Capture the cell that displays the provided text and extract its [x, y] central coordinate. 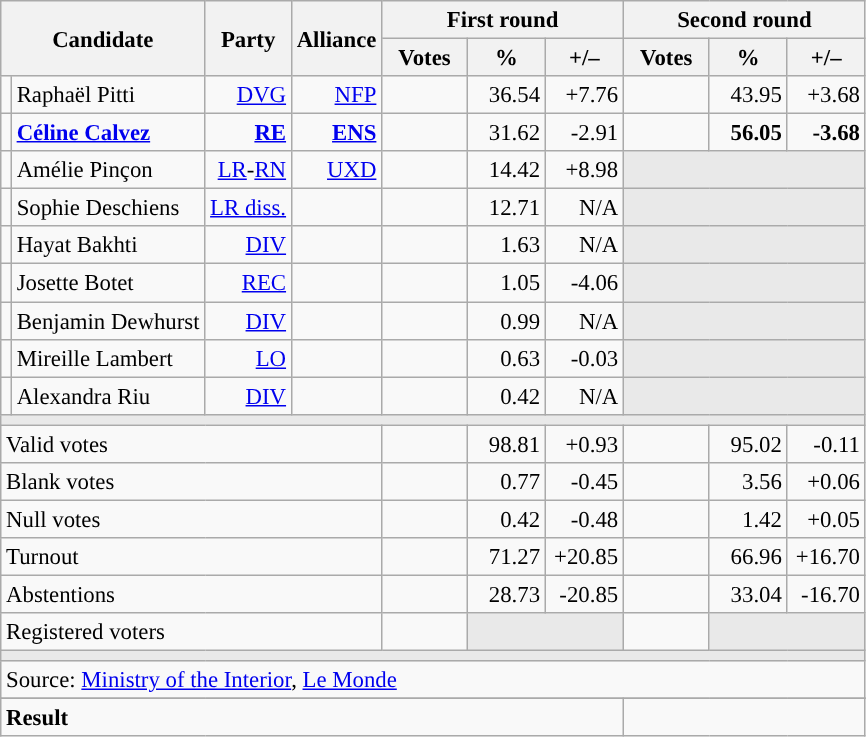
NFP [336, 95]
+3.68 [826, 95]
Josette Botet [108, 283]
ENS [336, 133]
+0.06 [826, 482]
43.95 [748, 95]
28.73 [506, 594]
-0.03 [584, 358]
98.81 [506, 444]
LR-RN [248, 170]
Second round [744, 20]
-3.68 [826, 133]
First round [503, 20]
RE [248, 133]
Party [248, 38]
DVG [248, 95]
Candidate [103, 38]
Alliance [336, 38]
1.42 [748, 519]
Turnout [192, 557]
0.99 [506, 321]
-20.85 [584, 594]
33.04 [748, 594]
3.56 [748, 482]
1.05 [506, 283]
LO [248, 358]
Registered voters [192, 632]
Null votes [192, 519]
0.77 [506, 482]
12.71 [506, 208]
-2.91 [584, 133]
Mireille Lambert [108, 358]
Hayat Bakhti [108, 245]
Abstentions [192, 594]
66.96 [748, 557]
LR diss. [248, 208]
+20.85 [584, 557]
+8.98 [584, 170]
31.62 [506, 133]
-0.11 [826, 444]
-4.06 [584, 283]
UXD [336, 170]
0.63 [506, 358]
56.05 [748, 133]
Result [312, 718]
+16.70 [826, 557]
95.02 [748, 444]
Sophie Deschiens [108, 208]
+0.05 [826, 519]
-16.70 [826, 594]
+7.76 [584, 95]
14.42 [506, 170]
Céline Calvez [108, 133]
Benjamin Dewhurst [108, 321]
+0.93 [584, 444]
Valid votes [192, 444]
REC [248, 283]
Alexandra Riu [108, 396]
1.63 [506, 245]
Blank votes [192, 482]
36.54 [506, 95]
Source: Ministry of the Interior, Le Monde [433, 680]
Amélie Pinçon [108, 170]
-0.48 [584, 519]
71.27 [506, 557]
-0.45 [584, 482]
Raphaël Pitti [108, 95]
